Find where the given text appears and provide that cell's center as (x, y) coordinate. 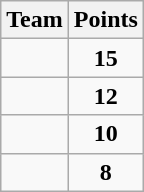
Points (106, 20)
Team (35, 20)
12 (106, 96)
10 (106, 134)
15 (106, 58)
8 (106, 172)
